Detect which cell encompasses the target text, then output its [x, y] center coordinate. 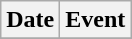
Event [96, 20]
Date [30, 20]
